Capture the cell that displays the provided text and extract its [X, Y] central coordinate. 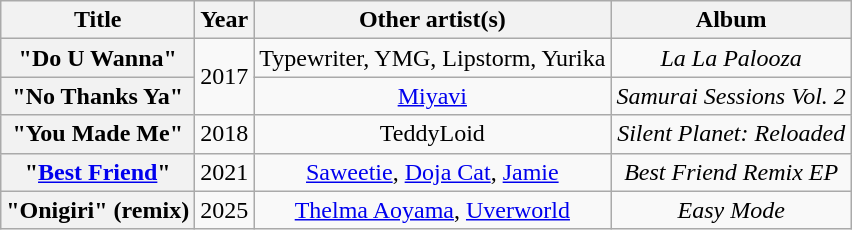
2025 [224, 210]
"No Thanks Ya" [98, 96]
"Best Friend" [98, 172]
Miyavi [432, 96]
"Onigiri" (remix) [98, 210]
La La Palooza [731, 58]
Album [731, 20]
2018 [224, 134]
Title [98, 20]
2021 [224, 172]
Thelma Aoyama, Uverworld [432, 210]
Other artist(s) [432, 20]
Easy Mode [731, 210]
"You Made Me" [98, 134]
2017 [224, 77]
Saweetie, Doja Cat, Jamie [432, 172]
Samurai Sessions Vol. 2 [731, 96]
TeddyLoid [432, 134]
Year [224, 20]
Typewriter, YMG, Lipstorm, Yurika [432, 58]
"Do U Wanna" [98, 58]
Best Friend Remix EP [731, 172]
Silent Planet: Reloaded [731, 134]
